Identify which cell holds the provided text, then report its (x, y) central coordinate. 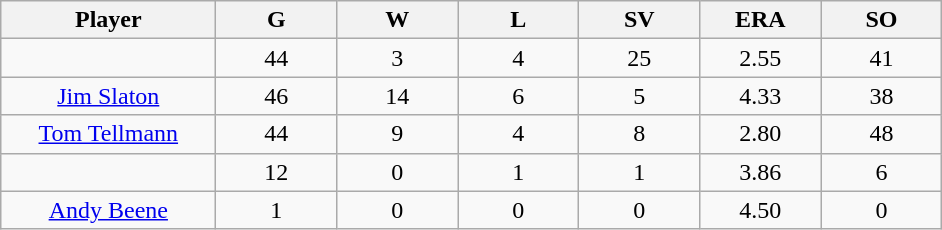
9 (398, 134)
G (276, 20)
Andy Beene (108, 210)
Tom Tellmann (108, 134)
4.33 (760, 96)
2.80 (760, 134)
14 (398, 96)
Player (108, 20)
3 (398, 58)
ERA (760, 20)
W (398, 20)
46 (276, 96)
5 (640, 96)
12 (276, 172)
38 (882, 96)
Jim Slaton (108, 96)
25 (640, 58)
SO (882, 20)
48 (882, 134)
SV (640, 20)
41 (882, 58)
2.55 (760, 58)
4.50 (760, 210)
L (518, 20)
8 (640, 134)
3.86 (760, 172)
